Pinpoint the cell where the given text exists, returning its [x, y] midpoint coordinate. 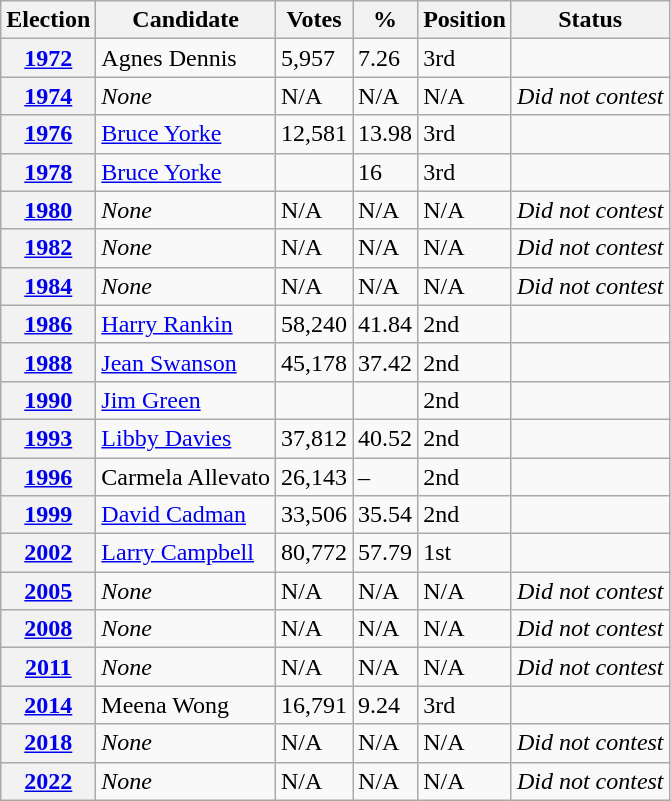
35.54 [386, 515]
26,143 [314, 477]
80,772 [314, 553]
Candidate [186, 20]
37.42 [386, 362]
2002 [48, 553]
37,812 [314, 438]
1st [465, 553]
Meena Wong [186, 705]
16,791 [314, 705]
1993 [48, 438]
1978 [48, 172]
1988 [48, 362]
David Cadman [186, 515]
1984 [48, 286]
2022 [48, 781]
5,957 [314, 58]
9.24 [386, 705]
41.84 [386, 324]
– [386, 477]
33,506 [314, 515]
2005 [48, 591]
% [386, 20]
Libby Davies [186, 438]
Carmela Allevato [186, 477]
Position [465, 20]
45,178 [314, 362]
2014 [48, 705]
2008 [48, 629]
1976 [48, 134]
Election [48, 20]
Jean Swanson [186, 362]
13.98 [386, 134]
2018 [48, 743]
Larry Campbell [186, 553]
1996 [48, 477]
1974 [48, 96]
1980 [48, 210]
1986 [48, 324]
12,581 [314, 134]
1999 [48, 515]
1972 [48, 58]
Harry Rankin [186, 324]
57.79 [386, 553]
16 [386, 172]
58,240 [314, 324]
Votes [314, 20]
Agnes Dennis [186, 58]
1982 [48, 248]
7.26 [386, 58]
40.52 [386, 438]
Jim Green [186, 400]
Status [590, 20]
1990 [48, 400]
2011 [48, 667]
